Extract the [X, Y] coordinate from the center of the cell holding the provided text.  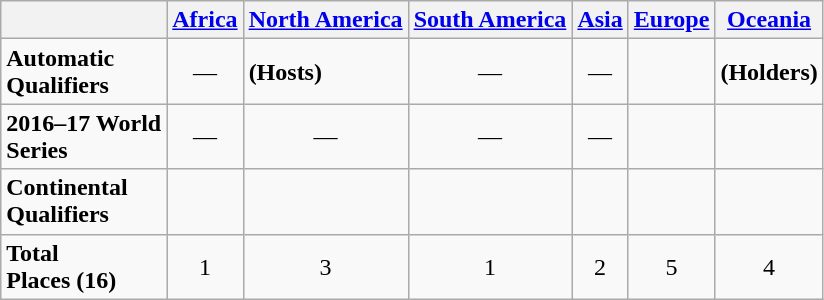
(Holders) [769, 72]
Total Places (16) [84, 266]
South America [490, 20]
5 [672, 266]
Europe [672, 20]
2016–17 World Series [84, 136]
2 [600, 266]
Automatic Qualifiers [84, 72]
4 [769, 266]
Asia [600, 20]
Africa [205, 20]
North America [326, 20]
Continental Qualifiers [84, 202]
(Hosts) [326, 72]
3 [326, 266]
Oceania [769, 20]
